From the cell containing the given text, extract its center point as (X, Y) coordinate. 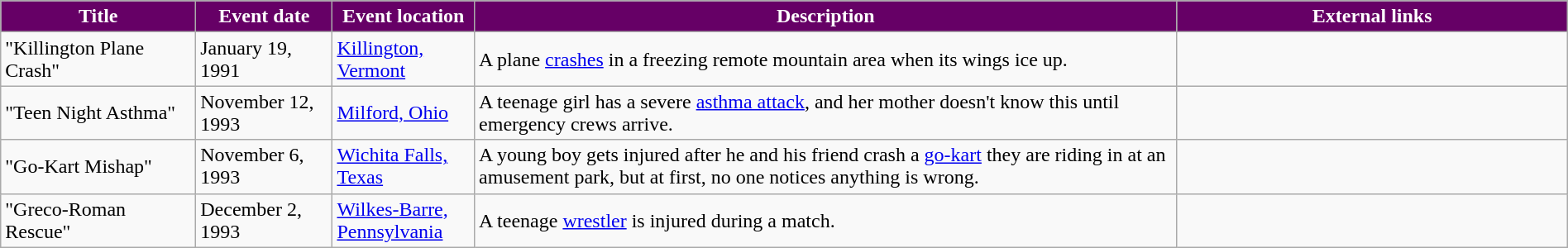
External links (1372, 17)
Event date (265, 17)
November 12, 1993 (265, 112)
Wichita Falls, Texas (404, 167)
Event location (404, 17)
December 2, 1993 (265, 220)
Wilkes-Barre, Pennsylvania (404, 220)
"Go-Kart Mishap" (98, 167)
Title (98, 17)
A plane crashes in a freezing remote mountain area when its wings ice up. (826, 60)
A teenage wrestler is injured during a match. (826, 220)
January 19, 1991 (265, 60)
"Killington Plane Crash" (98, 60)
Description (826, 17)
"Greco-Roman Rescue" (98, 220)
November 6, 1993 (265, 167)
"Teen Night Asthma" (98, 112)
Killington, Vermont (404, 60)
Milford, Ohio (404, 112)
A teenage girl has a severe asthma attack, and her mother doesn't know this until emergency crews arrive. (826, 112)
